Extract the [X, Y] coordinate from the center of the cell holding the provided text.  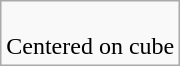
Centered on cube [90, 34]
